Find where the given text appears and provide that cell's center as [x, y] coordinate. 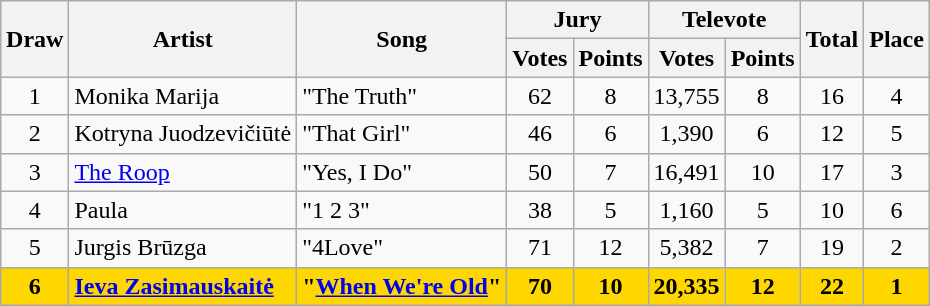
Place [897, 39]
17 [832, 172]
50 [540, 172]
Jurgis Brūzga [183, 248]
Televote [724, 20]
Jury [578, 20]
Monika Marija [183, 96]
16,491 [686, 172]
"Yes, I Do" [402, 172]
"1 2 3" [402, 210]
"That Girl" [402, 134]
16 [832, 96]
71 [540, 248]
Song [402, 39]
"The Truth" [402, 96]
38 [540, 210]
46 [540, 134]
22 [832, 286]
1,160 [686, 210]
"When We're Old" [402, 286]
1,390 [686, 134]
Ieva Zasimauskaitė [183, 286]
Total [832, 39]
13,755 [686, 96]
Paula [183, 210]
Kotryna Juodzevičiūtė [183, 134]
The Roop [183, 172]
20,335 [686, 286]
Artist [183, 39]
62 [540, 96]
70 [540, 286]
Draw [35, 39]
5,382 [686, 248]
19 [832, 248]
"4Love" [402, 248]
